Determine the (X, Y) coordinate at the center of the cell enclosing the given text.  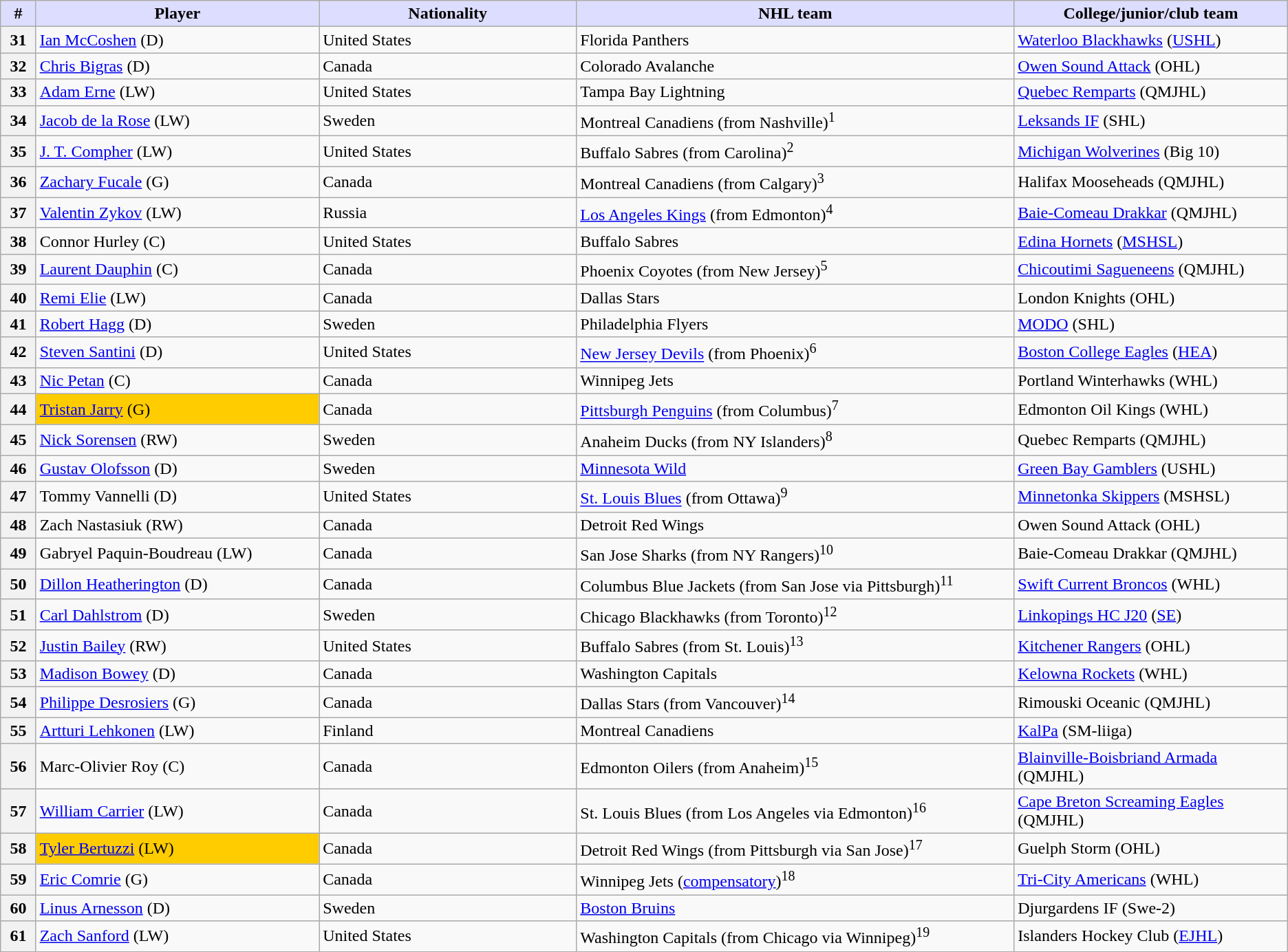
Tampa Bay Lightning (795, 92)
Nic Petan (C) (178, 381)
Winnipeg Jets (compensatory)18 (795, 879)
Los Angeles Kings (from Edmonton)4 (795, 213)
Edmonton Oilers (from Anaheim)15 (795, 766)
Rimouski Oceanic (QMJHL) (1151, 703)
56 (18, 766)
NHL team (795, 14)
Steven Santini (D) (178, 352)
Dillon Heatherington (D) (178, 585)
49 (18, 553)
Portland Winterhawks (WHL) (1151, 381)
Gustav Olofsson (D) (178, 468)
Minnetonka Skippers (MSHSL) (1151, 497)
Russia (448, 213)
MODO (SHL) (1151, 324)
Montreal Canadiens (from Calgary)3 (795, 182)
Chris Bigras (D) (178, 66)
Marc-Olivier Roy (C) (178, 766)
Nationality (448, 14)
40 (18, 298)
47 (18, 497)
Winnipeg Jets (795, 381)
59 (18, 879)
Remi Elie (LW) (178, 298)
Djurgardens IF (Swe-2) (1151, 907)
Tristan Jarry (G) (178, 410)
44 (18, 410)
Chicago Blackhawks (from Toronto)12 (795, 615)
Blainville-Boisbriand Armada (QMJHL) (1151, 766)
36 (18, 182)
Edina Hornets (MSHSL) (1151, 241)
Washington Capitals (795, 674)
Valentin Zykov (LW) (178, 213)
55 (18, 731)
42 (18, 352)
Connor Hurley (C) (178, 241)
Kitchener Rangers (OHL) (1151, 645)
57 (18, 810)
48 (18, 525)
Detroit Red Wings (795, 525)
Madison Bowey (D) (178, 674)
Waterloo Blackhawks (USHL) (1151, 40)
Carl Dahlstrom (D) (178, 615)
Buffalo Sabres (795, 241)
Cape Breton Screaming Eagles (QMJHL) (1151, 810)
39 (18, 270)
College/junior/club team (1151, 14)
58 (18, 849)
50 (18, 585)
53 (18, 674)
Linus Arnesson (D) (178, 907)
Chicoutimi Sagueneens (QMJHL) (1151, 270)
St. Louis Blues (from Ottawa)9 (795, 497)
Jacob de la Rose (LW) (178, 121)
31 (18, 40)
Michigan Wolverines (Big 10) (1151, 151)
Tri-City Americans (WHL) (1151, 879)
Adam Erne (LW) (178, 92)
Eric Comrie (G) (178, 879)
Columbus Blue Jackets (from San Jose via Pittsburgh)11 (795, 585)
45 (18, 440)
41 (18, 324)
Montreal Canadiens (from Nashville)1 (795, 121)
Zach Nastasiuk (RW) (178, 525)
Kelowna Rockets (WHL) (1151, 674)
Zach Sanford (LW) (178, 937)
Minnesota Wild (795, 468)
Boston College Eagles (HEA) (1151, 352)
J. T. Compher (LW) (178, 151)
Detroit Red Wings (from Pittsburgh via San Jose)17 (795, 849)
Leksands IF (SHL) (1151, 121)
Robert Hagg (D) (178, 324)
Buffalo Sabres (from St. Louis)13 (795, 645)
Finland (448, 731)
Philadelphia Flyers (795, 324)
Buffalo Sabres (from Carolina)2 (795, 151)
# (18, 14)
52 (18, 645)
San Jose Sharks (from NY Rangers)10 (795, 553)
46 (18, 468)
35 (18, 151)
London Knights (OHL) (1151, 298)
38 (18, 241)
61 (18, 937)
Pittsburgh Penguins (from Columbus)7 (795, 410)
Dallas Stars (795, 298)
Nick Sorensen (RW) (178, 440)
Laurent Dauphin (C) (178, 270)
Edmonton Oil Kings (WHL) (1151, 410)
Swift Current Broncos (WHL) (1151, 585)
Guelph Storm (OHL) (1151, 849)
Colorado Avalanche (795, 66)
43 (18, 381)
51 (18, 615)
Justin Bailey (RW) (178, 645)
St. Louis Blues (from Los Angeles via Edmonton)16 (795, 810)
Zachary Fucale (G) (178, 182)
Boston Bruins (795, 907)
William Carrier (LW) (178, 810)
Green Bay Gamblers (USHL) (1151, 468)
New Jersey Devils (from Phoenix)6 (795, 352)
Dallas Stars (from Vancouver)14 (795, 703)
Florida Panthers (795, 40)
Anaheim Ducks (from NY Islanders)8 (795, 440)
KalPa (SM-liiga) (1151, 731)
Philippe Desrosiers (G) (178, 703)
Player (178, 14)
32 (18, 66)
Montreal Canadiens (795, 731)
Islanders Hockey Club (EJHL) (1151, 937)
Halifax Mooseheads (QMJHL) (1151, 182)
37 (18, 213)
54 (18, 703)
Tommy Vannelli (D) (178, 497)
Ian McCoshen (D) (178, 40)
33 (18, 92)
34 (18, 121)
Linkopings HC J20 (SE) (1151, 615)
60 (18, 907)
Phoenix Coyotes (from New Jersey)5 (795, 270)
Gabryel Paquin-Boudreau (LW) (178, 553)
Tyler Bertuzzi (LW) (178, 849)
Artturi Lehkonen (LW) (178, 731)
Washington Capitals (from Chicago via Winnipeg)19 (795, 937)
